Capture the cell that displays the provided text and extract its [X, Y] central coordinate. 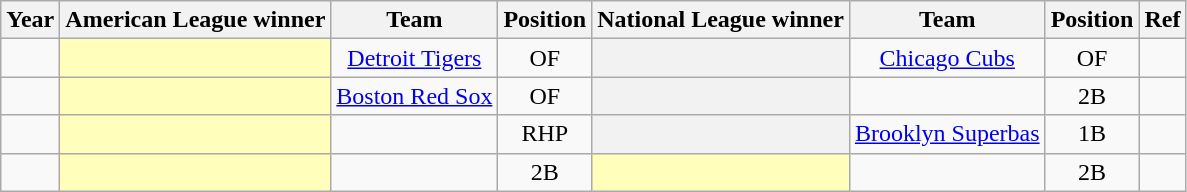
Chicago Cubs [947, 58]
American League winner [196, 20]
Year [30, 20]
Detroit Tigers [414, 58]
Brooklyn Superbas [947, 134]
National League winner [721, 20]
RHP [545, 134]
1B [1092, 134]
Boston Red Sox [414, 96]
Ref [1162, 20]
